Identify which cell holds the provided text, then report its (x, y) central coordinate. 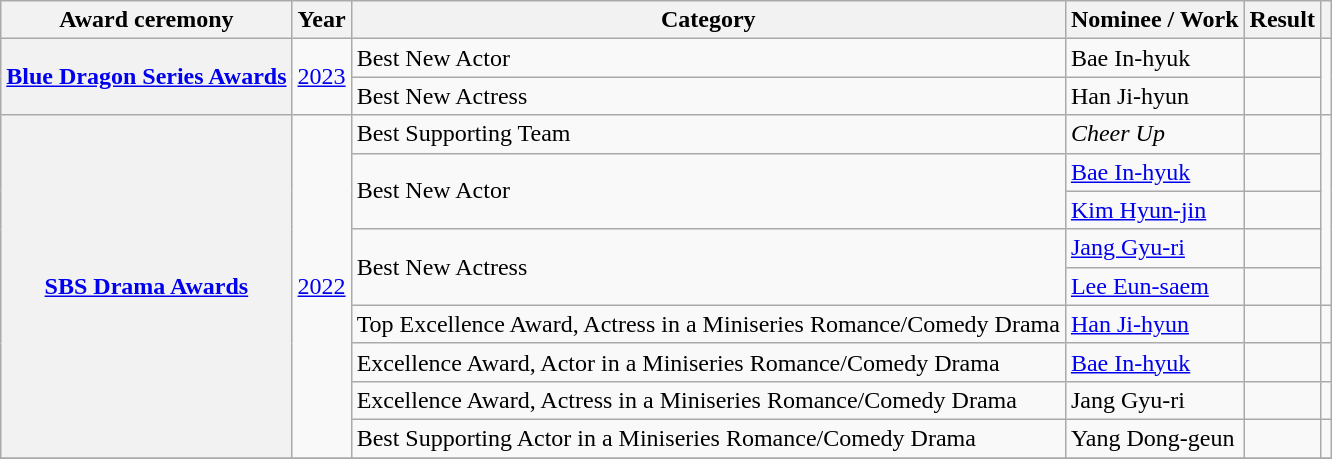
Excellence Award, Actor in a Miniseries Romance/Comedy Drama (708, 362)
2023 (322, 77)
Yang Dong-geun (1154, 438)
SBS Drama Awards (146, 286)
Award ceremony (146, 20)
2022 (322, 286)
Best Supporting Team (708, 134)
Year (322, 20)
Blue Dragon Series Awards (146, 77)
Excellence Award, Actress in a Miniseries Romance/Comedy Drama (708, 400)
Result (1282, 20)
Cheer Up (1154, 134)
Lee Eun-saem (1154, 286)
Best Supporting Actor in a Miniseries Romance/Comedy Drama (708, 438)
Nominee / Work (1154, 20)
Top Excellence Award, Actress in a Miniseries Romance/Comedy Drama (708, 324)
Kim Hyun-jin (1154, 210)
Category (708, 20)
